From the cell containing the given text, extract its center point as [X, Y] coordinate. 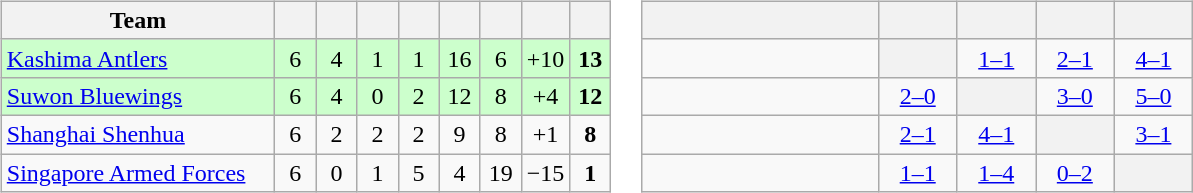
−15 [546, 173]
0–2 [1076, 173]
+1 [546, 134]
1–4 [996, 173]
Shanghai Shenhua [138, 134]
+10 [546, 58]
2–0 [918, 96]
13 [590, 58]
9 [460, 134]
Singapore Armed Forces [138, 173]
5–0 [1154, 96]
5 [418, 173]
Team [138, 20]
16 [460, 58]
Suwon Bluewings [138, 96]
3–0 [1076, 96]
19 [500, 173]
+4 [546, 96]
3–1 [1154, 134]
Kashima Antlers [138, 58]
